Detect which cell encompasses the target text, then output its [x, y] center coordinate. 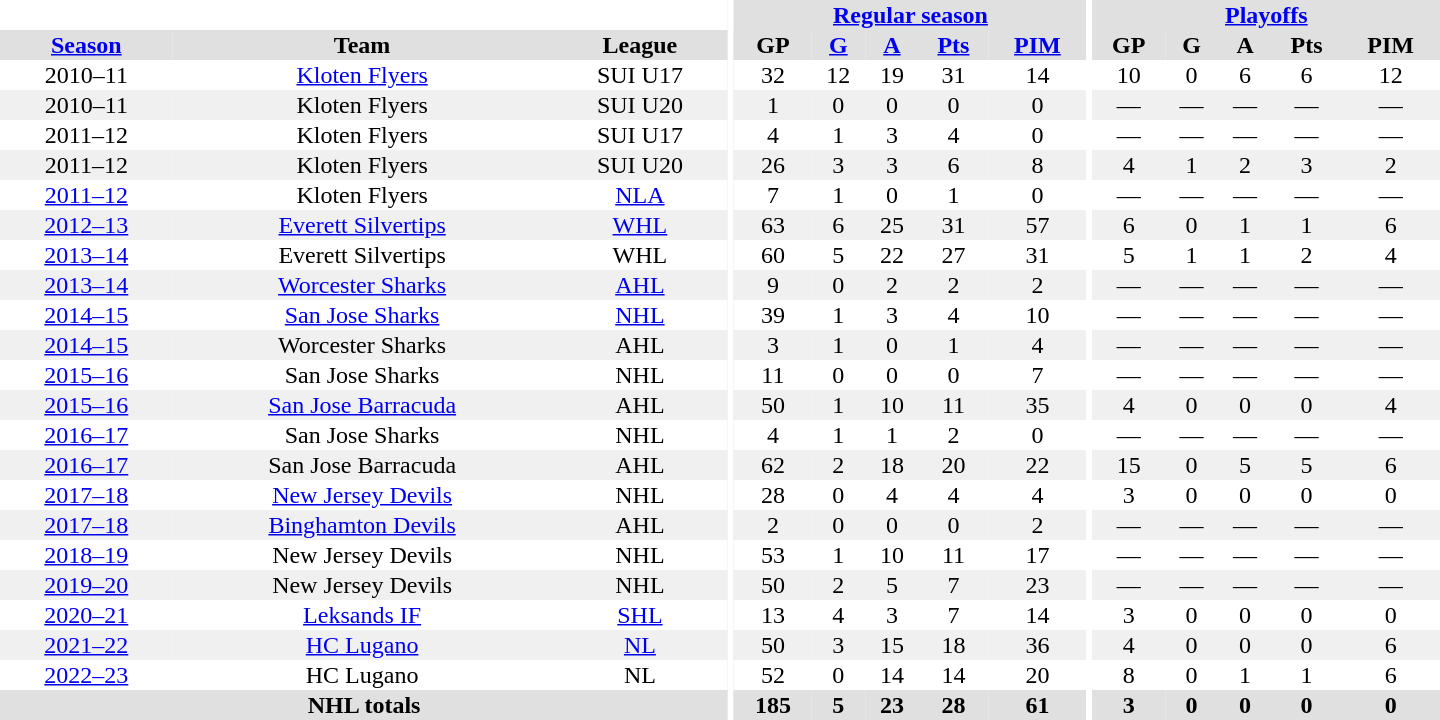
27 [954, 255]
26 [772, 165]
62 [772, 465]
25 [892, 225]
NHL totals [364, 705]
35 [1038, 405]
2012–13 [86, 225]
17 [1038, 555]
2022–23 [86, 675]
NLA [640, 195]
52 [772, 675]
SHL [640, 615]
13 [772, 615]
Leksands IF [362, 615]
39 [772, 315]
32 [772, 75]
57 [1038, 225]
19 [892, 75]
61 [1038, 705]
2021–22 [86, 645]
53 [772, 555]
9 [772, 285]
2020–21 [86, 615]
2019–20 [86, 585]
Season [86, 45]
185 [772, 705]
Playoffs [1266, 15]
Binghamton Devils [362, 525]
36 [1038, 645]
Regular season [910, 15]
League [640, 45]
60 [772, 255]
2018–19 [86, 555]
63 [772, 225]
Team [362, 45]
